Search for the cell housing the specified text and yield its [x, y] center coordinate. 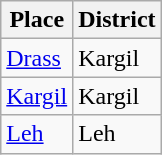
Drass [37, 58]
Place [37, 20]
District [117, 20]
